For the text-containing cell, return its midpoint in [X, Y] coordinate format. 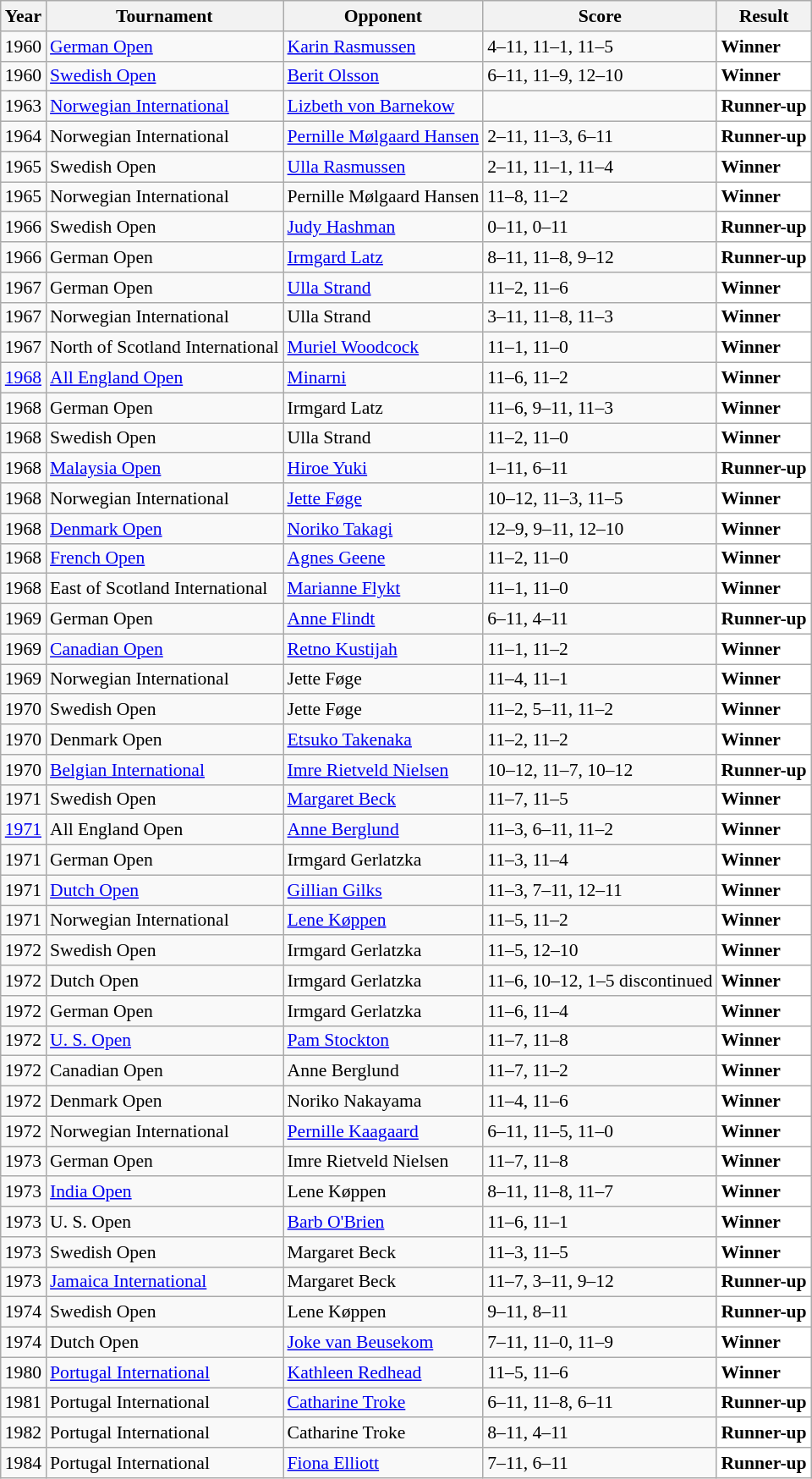
Malaysia Open [164, 469]
Noriko Takagi [384, 529]
Berit Olsson [384, 76]
11–2, 11–2 [600, 739]
11–5, 12–10 [600, 951]
7–11, 6–11 [600, 1463]
Marianne Flykt [384, 589]
6–11, 11–8, 6–11 [600, 1403]
Gillian Gilks [384, 890]
Barb O'Brien [384, 1222]
Belgian International [164, 770]
Agnes Geene [384, 558]
1984 [24, 1463]
1980 [24, 1372]
8–11, 11–8, 11–7 [600, 1192]
Joke van Beusekom [384, 1343]
Ulla Rasmussen [384, 167]
Jamaica International [164, 1282]
11–6, 11–1 [600, 1222]
Minarni [384, 378]
11–7, 11–5 [600, 800]
11–5, 11–2 [600, 921]
Score [600, 16]
1963 [24, 107]
3–11, 11–8, 11–3 [600, 317]
Karin Rasmussen [384, 47]
Judy Hashman [384, 228]
11–5, 11–6 [600, 1372]
Retno Kustijah [384, 649]
1981 [24, 1403]
10–12, 11–3, 11–5 [600, 498]
6–11, 4–11 [600, 619]
11–6, 9–11, 11–3 [600, 408]
Opponent [384, 16]
9–11, 8–11 [600, 1312]
8–11, 11–8, 9–12 [600, 257]
11–7, 3–11, 9–12 [600, 1282]
11–3, 11–4 [600, 860]
East of Scotland International [164, 589]
11–6, 11–4 [600, 1011]
Hiroe Yuki [384, 469]
11–1, 11–2 [600, 649]
6–11, 11–5, 11–0 [600, 1131]
1982 [24, 1433]
7–11, 11–0, 11–9 [600, 1343]
12–9, 9–11, 12–10 [600, 529]
6–11, 11–9, 12–10 [600, 76]
8–11, 4–11 [600, 1433]
2–11, 11–1, 11–4 [600, 167]
10–12, 11–7, 10–12 [600, 770]
11–8, 11–2 [600, 197]
11–2, 11–6 [600, 288]
Etsuko Takenaka [384, 739]
Tournament [164, 16]
Pernille Kaagaard [384, 1131]
11–7, 11–2 [600, 1071]
11–3, 6–11, 11–2 [600, 830]
11–3, 7–11, 12–11 [600, 890]
Pam Stockton [384, 1041]
4–11, 11–1, 11–5 [600, 47]
11–2, 5–11, 11–2 [600, 710]
Noriko Nakayama [384, 1102]
Anne Flindt [384, 619]
1964 [24, 137]
11–6, 10–12, 1–5 discontinued [600, 981]
11–3, 11–5 [600, 1252]
India Open [164, 1192]
2–11, 11–3, 6–11 [600, 137]
11–4, 11–1 [600, 679]
0–11, 0–11 [600, 228]
North of Scotland International [164, 348]
1–11, 6–11 [600, 469]
Fiona Elliott [384, 1463]
Year [24, 16]
Lizbeth von Barnekow [384, 107]
Muriel Woodcock [384, 348]
Kathleen Redhead [384, 1372]
Result [763, 16]
11–4, 11–6 [600, 1102]
French Open [164, 558]
11–6, 11–2 [600, 378]
